For the text-containing cell, return its midpoint in [x, y] coordinate format. 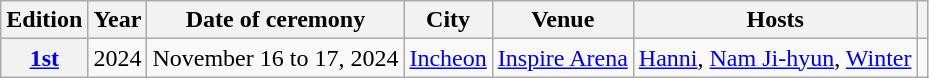
City [448, 20]
Inspire Arena [562, 58]
Year [118, 20]
1st [44, 58]
2024 [118, 58]
Edition [44, 20]
Incheon [448, 58]
Date of ceremony [276, 20]
Hanni, Nam Ji-hyun, Winter [775, 58]
Hosts [775, 20]
November 16 to 17, 2024 [276, 58]
Venue [562, 20]
